Return the [X, Y] coordinate for the center point of the cell that contains the specified text.  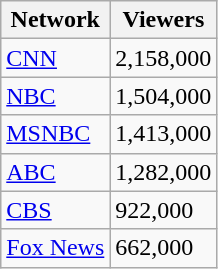
Viewers [164, 20]
Network [56, 20]
CNN [56, 58]
662,000 [164, 248]
ABC [56, 172]
1,413,000 [164, 134]
MSNBC [56, 134]
NBC [56, 96]
Fox News [56, 248]
CBS [56, 210]
1,282,000 [164, 172]
1,504,000 [164, 96]
2,158,000 [164, 58]
922,000 [164, 210]
